Return (X, Y) of the center of cell containing provided text 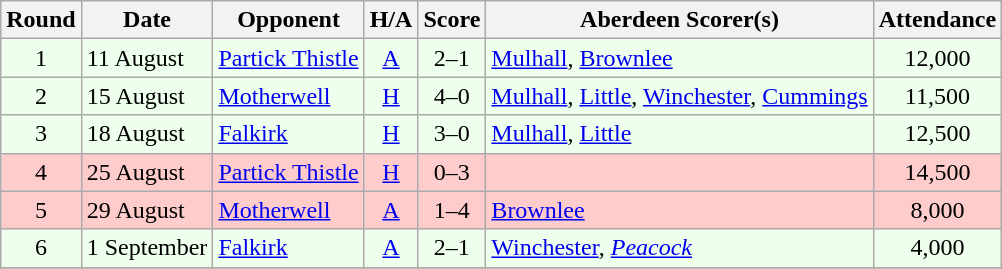
29 August (147, 210)
3 (41, 134)
6 (41, 248)
12,500 (937, 134)
Mulhall, Little (680, 134)
Opponent (288, 20)
25 August (147, 172)
1–4 (452, 210)
2 (41, 96)
Round (41, 20)
14,500 (937, 172)
12,000 (937, 58)
4 (41, 172)
Aberdeen Scorer(s) (680, 20)
Score (452, 20)
Date (147, 20)
5 (41, 210)
1 (41, 58)
8,000 (937, 210)
Attendance (937, 20)
H/A (391, 20)
11,500 (937, 96)
1 September (147, 248)
18 August (147, 134)
Mulhall, Brownlee (680, 58)
0–3 (452, 172)
11 August (147, 58)
15 August (147, 96)
Brownlee (680, 210)
4,000 (937, 248)
3–0 (452, 134)
Mulhall, Little, Winchester, Cummings (680, 96)
Winchester, Peacock (680, 248)
4–0 (452, 96)
